Find where the given text appears and provide that cell's center as [X, Y] coordinate. 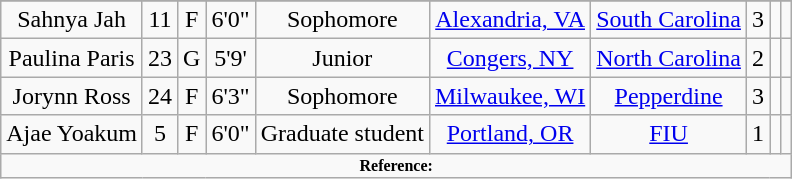
Reference: [396, 165]
Sahnya Jah [72, 20]
G [192, 58]
5'9' [230, 58]
Congers, NY [510, 58]
Portland, OR [510, 134]
Junior [342, 58]
2 [758, 58]
Jorynn Ross [72, 96]
5 [160, 134]
1 [758, 134]
Graduate student [342, 134]
23 [160, 58]
FIU [669, 134]
Milwaukee, WI [510, 96]
Pepperdine [669, 96]
Ajae Yoakum [72, 134]
11 [160, 20]
Paulina Paris [72, 58]
Alexandria, VA [510, 20]
South Carolina [669, 20]
24 [160, 96]
6'3" [230, 96]
North Carolina [669, 58]
